Identify which cell holds the provided text, then report its (x, y) central coordinate. 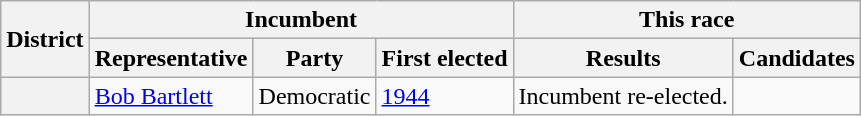
First elected (444, 58)
1944 (444, 96)
Candidates (796, 58)
This race (686, 20)
Bob Bartlett (171, 96)
Incumbent re-elected. (623, 96)
District (45, 39)
Democratic (314, 96)
Results (623, 58)
Representative (171, 58)
Incumbent (301, 20)
Party (314, 58)
